Determine the [x, y] coordinate at the center of the cell enclosing the given text.  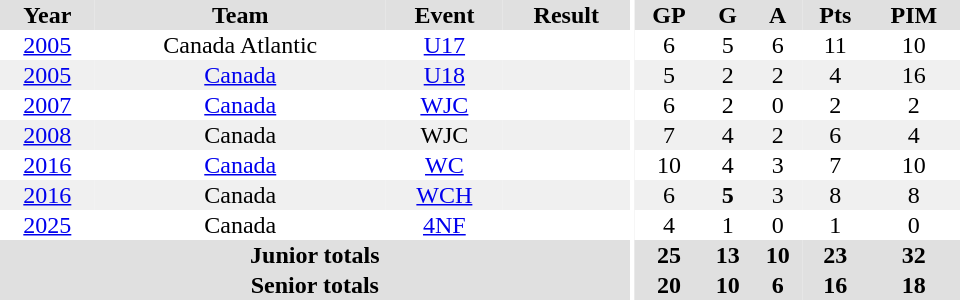
G [728, 15]
Year [48, 15]
20 [668, 285]
Pts [836, 15]
WC [444, 165]
Result [566, 15]
Junior totals [315, 255]
Canada Atlantic [240, 45]
4NF [444, 225]
PIM [914, 15]
Senior totals [315, 285]
25 [668, 255]
23 [836, 255]
18 [914, 285]
32 [914, 255]
GP [668, 15]
13 [728, 255]
U17 [444, 45]
Event [444, 15]
11 [836, 45]
A [778, 15]
WCH [444, 195]
2008 [48, 135]
U18 [444, 75]
2025 [48, 225]
Team [240, 15]
2007 [48, 105]
